Locate the cell with the specified text and output its (x, y) center coordinate. 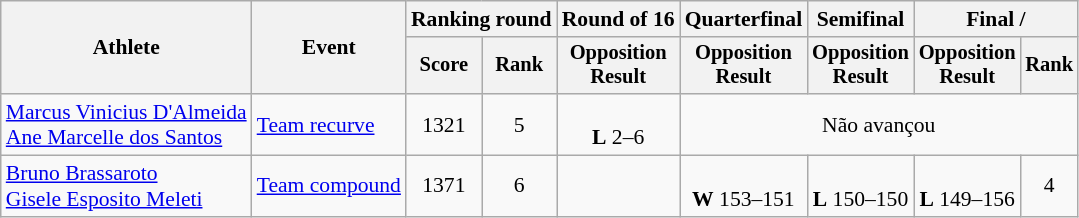
Ranking round (482, 19)
L 150–150 (860, 186)
Score (444, 66)
4 (1049, 186)
1371 (444, 186)
Final / (996, 19)
Athlete (126, 48)
Semifinal (860, 19)
Round of 16 (618, 19)
6 (520, 186)
W 153–151 (744, 186)
Bruno BrassarotoGisele Esposito Meleti (126, 186)
1321 (444, 124)
Marcus Vinicius D'AlmeidaAne Marcelle dos Santos (126, 124)
L 149–156 (968, 186)
Team compound (329, 186)
Não avançou (879, 124)
Quarterfinal (744, 19)
Team recurve (329, 124)
Event (329, 48)
L 2–6 (618, 124)
5 (520, 124)
